Detect which cell encompasses the target text, then output its (x, y) center coordinate. 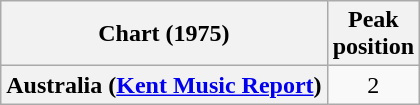
Australia (Kent Music Report) (164, 85)
Chart (1975) (164, 34)
Peakposition (373, 34)
2 (373, 85)
